Output the [x, y] coordinate of the center of the cell containing the given text.  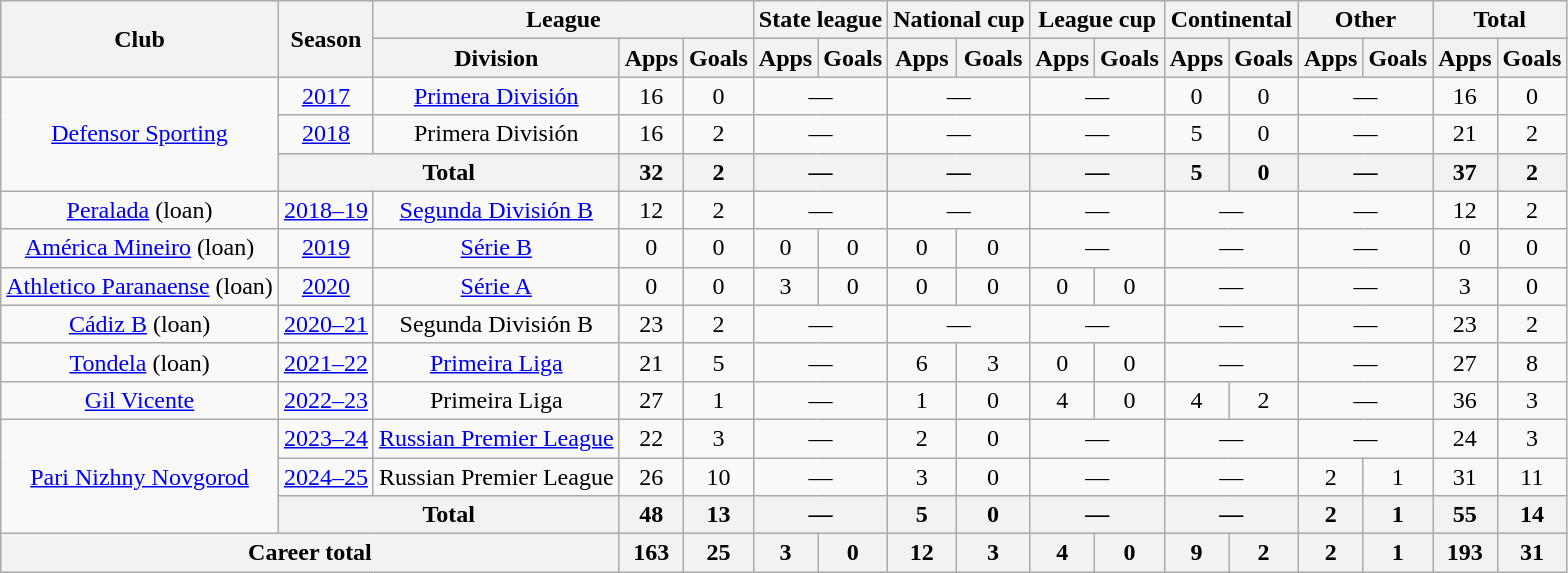
Cádiz B (loan) [140, 324]
Career total [310, 553]
10 [719, 477]
24 [1465, 438]
32 [651, 172]
América Mineiro (loan) [140, 248]
2022–23 [326, 400]
2018 [326, 134]
2021–22 [326, 362]
League [563, 20]
Gil Vicente [140, 400]
26 [651, 477]
22 [651, 438]
Season [326, 39]
14 [1532, 515]
League cup [1097, 20]
2020 [326, 286]
37 [1465, 172]
Division [496, 58]
9 [1196, 553]
National cup [959, 20]
Athletico Paranaense (loan) [140, 286]
36 [1465, 400]
Série A [496, 286]
2023–24 [326, 438]
8 [1532, 362]
2017 [326, 96]
6 [922, 362]
25 [719, 553]
Tondela (loan) [140, 362]
2024–25 [326, 477]
Peralada (loan) [140, 210]
2018–19 [326, 210]
13 [719, 515]
2020–21 [326, 324]
193 [1465, 553]
48 [651, 515]
Defensor Sporting [140, 134]
163 [651, 553]
2019 [326, 248]
11 [1532, 477]
Club [140, 39]
Continental [1231, 20]
Série B [496, 248]
55 [1465, 515]
Pari Nizhny Novgorod [140, 476]
Other [1365, 20]
State league [820, 20]
